Return [X, Y] of the center of cell containing provided text 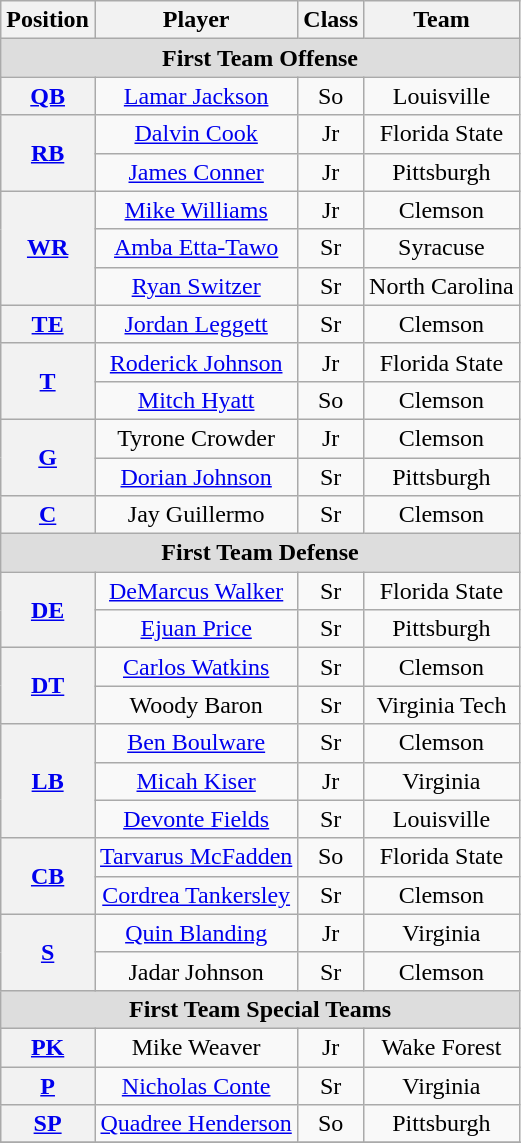
Woody Baron [196, 705]
WR [48, 248]
Tarvarus McFadden [196, 857]
James Conner [196, 172]
P [48, 1085]
Dorian Johnson [196, 477]
Quadree Henderson [196, 1124]
Micah Kiser [196, 781]
CB [48, 876]
Amba Etta-Tawo [196, 248]
Carlos Watkins [196, 667]
Dalvin Cook [196, 134]
Nicholas Conte [196, 1085]
Mike Weaver [196, 1047]
S [48, 952]
Player [196, 20]
Cordrea Tankersley [196, 895]
SP [48, 1124]
Lamar Jackson [196, 96]
C [48, 515]
First Team Offense [260, 58]
G [48, 457]
Quin Blanding [196, 933]
Team [442, 20]
Roderick Johnson [196, 362]
Devonte Fields [196, 819]
DT [48, 686]
RB [48, 153]
LB [48, 781]
PK [48, 1047]
DE [48, 610]
Class [331, 20]
Ejuan Price [196, 629]
North Carolina [442, 286]
Jadar Johnson [196, 971]
Position [48, 20]
QB [48, 96]
Jordan Leggett [196, 324]
Wake Forest [442, 1047]
Mitch Hyatt [196, 400]
TE [48, 324]
First Team Defense [260, 553]
First Team Special Teams [260, 1009]
Tyrone Crowder [196, 438]
Syracuse [442, 248]
Ryan Switzer [196, 286]
DeMarcus Walker [196, 591]
Mike Williams [196, 210]
Ben Boulware [196, 743]
Jay Guillermo [196, 515]
Virginia Tech [442, 705]
T [48, 381]
